Scan for the cell matching the given text and deliver its [X, Y] coordinate at center. 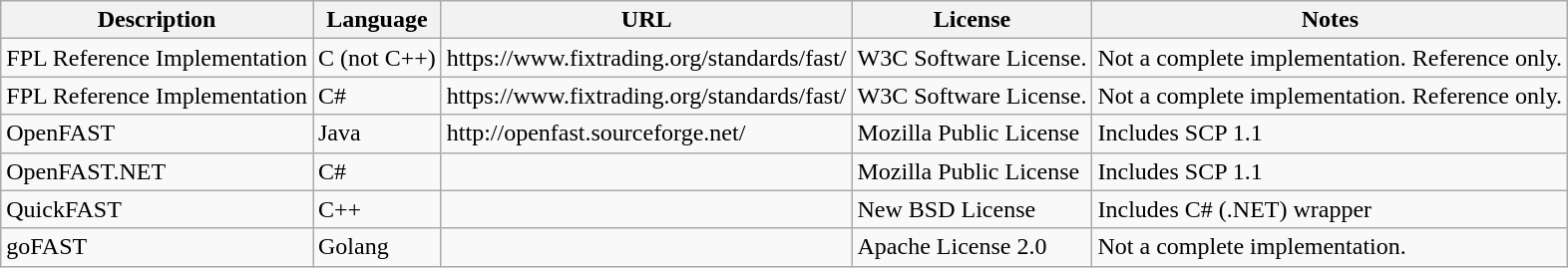
URL [646, 20]
Language [377, 20]
Description [158, 20]
OpenFAST.NET [158, 171]
Notes [1331, 20]
goFAST [158, 247]
http://openfast.sourceforge.net/ [646, 134]
C (not C++) [377, 58]
Not a complete implementation. [1331, 247]
License [972, 20]
QuickFAST [158, 209]
OpenFAST [158, 134]
Golang [377, 247]
C++ [377, 209]
New BSD License [972, 209]
Apache License 2.0 [972, 247]
Includes C# (.NET) wrapper [1331, 209]
Java [377, 134]
